For the text-containing cell, return its midpoint in [X, Y] coordinate format. 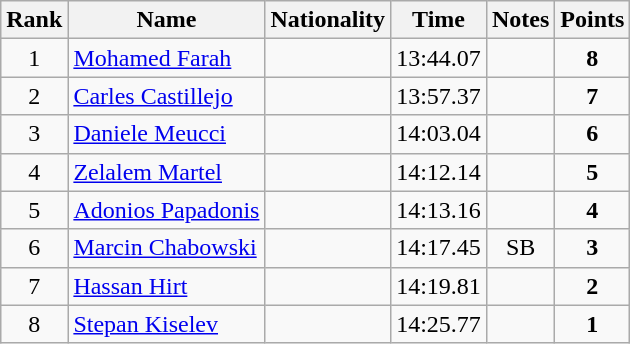
Marcin Chabowski [166, 248]
Name [166, 20]
Carles Castillejo [166, 96]
Time [439, 20]
Stepan Kiselev [166, 324]
13:57.37 [439, 96]
Mohamed Farah [166, 58]
14:17.45 [439, 248]
Notes [520, 20]
13:44.07 [439, 58]
Nationality [328, 20]
14:13.16 [439, 210]
SB [520, 248]
Hassan Hirt [166, 286]
Points [592, 20]
14:19.81 [439, 286]
Daniele Meucci [166, 134]
Adonios Papadonis [166, 210]
14:12.14 [439, 172]
14:03.04 [439, 134]
14:25.77 [439, 324]
Zelalem Martel [166, 172]
Rank [34, 20]
